Output the [x, y] coordinate of the center of the cell containing the given text.  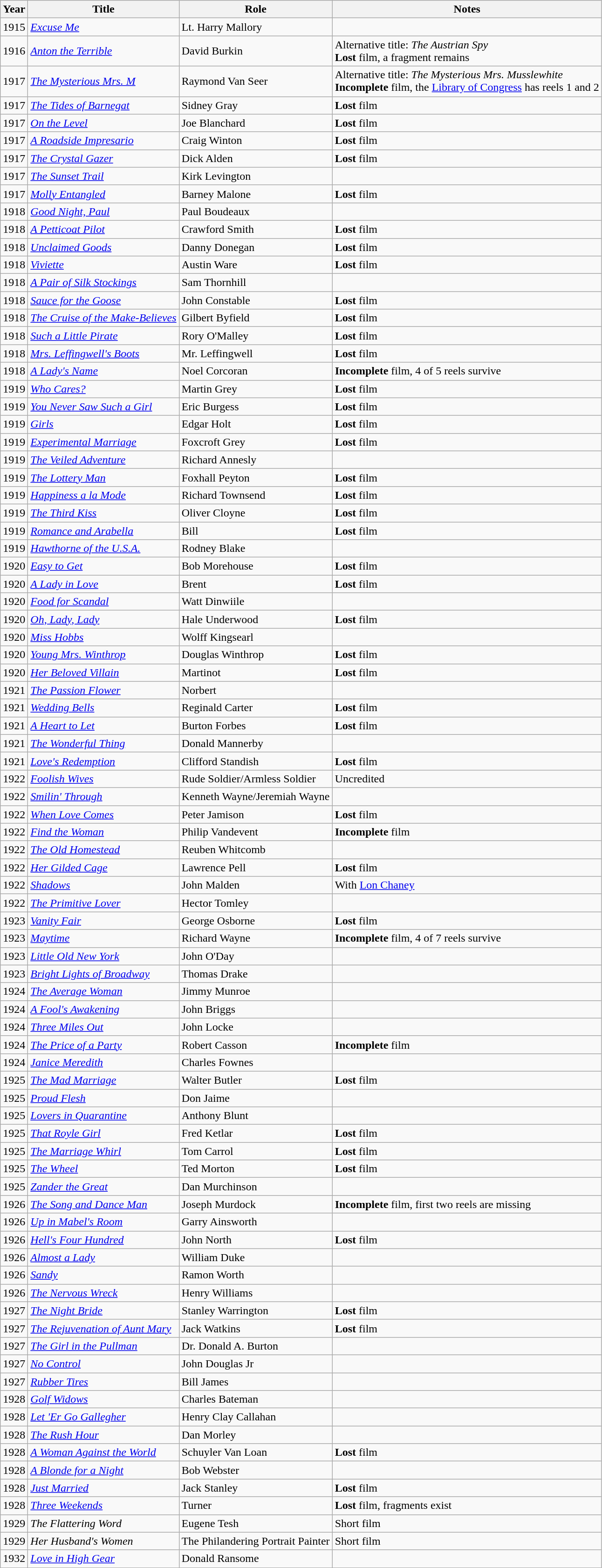
Hawthorne of the U.S.A. [103, 549]
Experimental Marriage [103, 442]
Little Old New York [103, 956]
Ramon Worth [255, 1275]
Her Gilded Cage [103, 868]
Jimmy Munroe [255, 991]
Bob Morehouse [255, 566]
Incomplete film, 4 of 5 reels survive [467, 371]
Tom Carrol [255, 1151]
A Lady's Name [103, 371]
Shadows [103, 885]
Vanity Fair [103, 921]
Foolish Wives [103, 779]
Robert Casson [255, 1045]
Joe Blanchard [255, 123]
Douglas Winthrop [255, 655]
Hale Underwood [255, 619]
Janice Meredith [103, 1062]
A Fool's Awakening [103, 1009]
The Flattering Word [103, 1523]
Reginald Carter [255, 708]
Craig Winton [255, 141]
Jack Stanley [255, 1488]
The Primitive Lover [103, 903]
The Song and Dance Man [103, 1204]
Lawrence Pell [255, 868]
Year [14, 9]
Dan Morley [255, 1435]
Alternative title: The Austrian Spy Lost film, a fragment remains [467, 51]
John Locke [255, 1027]
A Pair of Silk Stockings [103, 283]
The Nervous Wreck [103, 1293]
Food for Scandal [103, 602]
Viviette [103, 265]
Martin Grey [255, 389]
Edgar Holt [255, 424]
Joseph Murdock [255, 1204]
The Wonderful Thing [103, 743]
A Roadside Impresario [103, 141]
Foxhall Peyton [255, 477]
A Woman Against the World [103, 1453]
Unclaimed Goods [103, 247]
Golf Widows [103, 1399]
Zander the Great [103, 1187]
Let 'Er Go Gallegher [103, 1417]
Maytime [103, 938]
Proud Flesh [103, 1098]
Clifford Standish [255, 761]
Richard Wayne [255, 938]
Watt Dinwiile [255, 602]
Noel Corcoran [255, 371]
Love's Redemption [103, 761]
Kenneth Wayne/Jeremiah Wayne [255, 796]
Norbert [255, 690]
Rory O'Malley [255, 336]
The Passion Flower [103, 690]
A Lady in Love [103, 584]
Gilbert Byfield [255, 318]
Love in High Gear [103, 1559]
Donald Mannerby [255, 743]
John North [255, 1240]
Mr. Leffingwell [255, 353]
John Malden [255, 885]
Sam Thornhill [255, 283]
Miss Hobbs [103, 637]
Up in Mabel's Room [103, 1222]
The Third Kiss [103, 513]
Smilin' Through [103, 796]
The Mysterious Mrs. M [103, 81]
Danny Donegan [255, 247]
A Petticoat Pilot [103, 229]
Lovers in Quarantine [103, 1116]
Rodney Blake [255, 549]
A Heart to Let [103, 726]
Just Married [103, 1488]
The Crystal Gazer [103, 158]
Happiness a la Mode [103, 495]
Her Husband's Women [103, 1541]
Good Night, Paul [103, 211]
Garry Ainsworth [255, 1222]
Don Jaime [255, 1098]
The Lottery Man [103, 477]
Young Mrs. Winthrop [103, 655]
The Mad Marriage [103, 1080]
The Girl in the Pullman [103, 1346]
Charles Bateman [255, 1399]
Almost a Lady [103, 1257]
Ted Morton [255, 1169]
Wedding Bells [103, 708]
Dick Alden [255, 158]
The Wheel [103, 1169]
Henry Williams [255, 1293]
The Rush Hour [103, 1435]
The Price of a Party [103, 1045]
Rude Soldier/Armless Soldier [255, 779]
Austin Ware [255, 265]
When Love Comes [103, 815]
Three Miles Out [103, 1027]
Eugene Tesh [255, 1523]
Alternative title: The Mysterious Mrs. Musslewhite Incomplete film, the Library of Congress has reels 1 and 2 [467, 81]
The Philandering Portrait Painter [255, 1541]
Turner [255, 1506]
Uncredited [467, 779]
Mrs. Leffingwell's Boots [103, 353]
Girls [103, 424]
The Tides of Barnegat [103, 105]
Three Weekends [103, 1506]
Rubber Tires [103, 1382]
Schuyler Van Loan [255, 1453]
Lt. Harry Mallory [255, 27]
Anthony Blunt [255, 1116]
Eric Burgess [255, 407]
Oliver Cloyne [255, 513]
Bill James [255, 1382]
The Marriage Whirl [103, 1151]
A Blonde for a Night [103, 1470]
Wolff Kingsearl [255, 637]
Role [255, 9]
The Average Woman [103, 991]
Richard Townsend [255, 495]
Richard Annesly [255, 460]
Brent [255, 584]
Hell's Four Hundred [103, 1240]
Raymond Van Seer [255, 81]
Easy to Get [103, 566]
No Control [103, 1364]
Her Beloved Villain [103, 672]
On the Level [103, 123]
The Cruise of the Make-Believes [103, 318]
That Royle Girl [103, 1134]
Henry Clay Callahan [255, 1417]
Dr. Donald A. Burton [255, 1346]
Kirk Levington [255, 176]
Charles Fownes [255, 1062]
Paul Boudeaux [255, 211]
Jack Watkins [255, 1328]
The Veiled Adventure [103, 460]
Burton Forbes [255, 726]
Barney Malone [255, 194]
1916 [14, 51]
Incomplete film, first two reels are missing [467, 1204]
George Osborne [255, 921]
Title [103, 9]
Reuben Whitcomb [255, 850]
William Duke [255, 1257]
Hector Tomley [255, 903]
David Burkin [255, 51]
Sidney Gray [255, 105]
The Old Homestead [103, 850]
Dan Murchinson [255, 1187]
Who Cares? [103, 389]
Oh, Lady, Lady [103, 619]
Walter Butler [255, 1080]
Excuse Me [103, 27]
Donald Ransome [255, 1559]
Foxcroft Grey [255, 442]
John Briggs [255, 1009]
Sandy [103, 1275]
Notes [467, 9]
The Rejuvenation of Aunt Mary [103, 1328]
Fred Ketlar [255, 1134]
Such a Little Pirate [103, 336]
The Sunset Trail [103, 176]
Incomplete film, 4 of 7 reels survive [467, 938]
Find the Woman [103, 832]
John O'Day [255, 956]
Anton the Terrible [103, 51]
1932 [14, 1559]
The Night Bride [103, 1310]
Sauce for the Goose [103, 300]
Philip Vandevent [255, 832]
You Never Saw Such a Girl [103, 407]
Stanley Warrington [255, 1310]
Bob Webster [255, 1470]
Crawford Smith [255, 229]
Lost film, fragments exist [467, 1506]
Thomas Drake [255, 974]
John Constable [255, 300]
1915 [14, 27]
Romance and Arabella [103, 530]
Bill [255, 530]
With Lon Chaney [467, 885]
Bright Lights of Broadway [103, 974]
Molly Entangled [103, 194]
Peter Jamison [255, 815]
John Douglas Jr [255, 1364]
Martinot [255, 672]
